Pinpoint the cell where the given text exists, returning its (X, Y) midpoint coordinate. 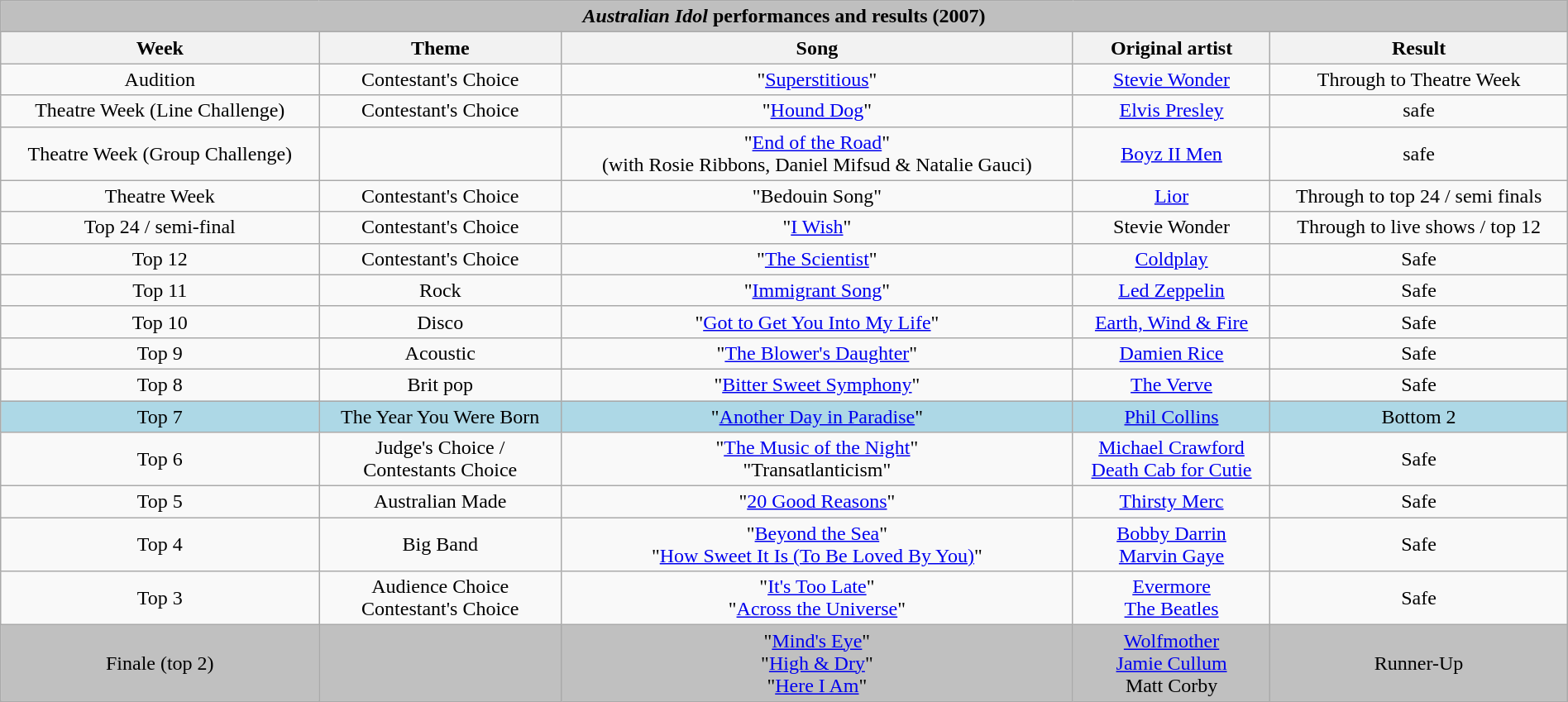
Acoustic (440, 353)
Top 10 (160, 322)
Top 8 (160, 384)
Brit pop (440, 384)
Rock (440, 290)
"Hound Dog" (817, 111)
Judge's Choice / Contestants Choice (440, 460)
"20 Good Reasons" (817, 502)
The Year You Were Born (440, 416)
"Got to Get You Into My Life" (817, 322)
"Beyond the Sea" "How Sweet It Is (To Be Loved By You)" (817, 544)
Earth, Wind & Fire (1171, 322)
Damien Rice (1171, 353)
"The Scientist" (817, 259)
Audition (160, 79)
"I Wish" (817, 227)
Top 11 (160, 290)
The Verve (1171, 384)
Result (1419, 48)
Big Band (440, 544)
Through to Theatre Week (1419, 79)
"It's Too Late" "Across the Universe" (817, 599)
"End of the Road" (with Rosie Ribbons, Daniel Mifsud & Natalie Gauci) (817, 154)
Theatre Week (Line Challenge) (160, 111)
Disco (440, 322)
Top 5 (160, 502)
"Immigrant Song" (817, 290)
"Bitter Sweet Symphony" (817, 384)
"Superstitious" (817, 79)
Audience ChoiceContestant's Choice (440, 599)
Top 9 (160, 353)
Bottom 2 (1419, 416)
Through to live shows / top 12 (1419, 227)
Song (817, 48)
Australian Made (440, 502)
Michael Crawford Death Cab for Cutie (1171, 460)
"The Blower's Daughter" (817, 353)
Phil Collins (1171, 416)
Week (160, 48)
Top 7 (160, 416)
"Mind's Eye""High & Dry""Here I Am" (817, 663)
Elvis Presley (1171, 111)
Finale (top 2) (160, 663)
Top 12 (160, 259)
"Bedouin Song" (817, 196)
Australian Idol performances and results (2007) (784, 17)
Top 4 (160, 544)
Runner-Up (1419, 663)
Bobby Darrin Marvin Gaye (1171, 544)
Boyz II Men (1171, 154)
Top 6 (160, 460)
Top 3 (160, 599)
Through to top 24 / semi finals (1419, 196)
"Another Day in Paradise" (817, 416)
EvermoreThe Beatles (1171, 599)
"The Music of the Night" "Transatlanticism" (817, 460)
WolfmotherJamie CullumMatt Corby (1171, 663)
Theatre Week (Group Challenge) (160, 154)
Lior (1171, 196)
Theme (440, 48)
Original artist (1171, 48)
Thirsty Merc (1171, 502)
Coldplay (1171, 259)
Top 24 / semi-final (160, 227)
Led Zeppelin (1171, 290)
Theatre Week (160, 196)
